For the text-containing cell, return its midpoint in (x, y) coordinate format. 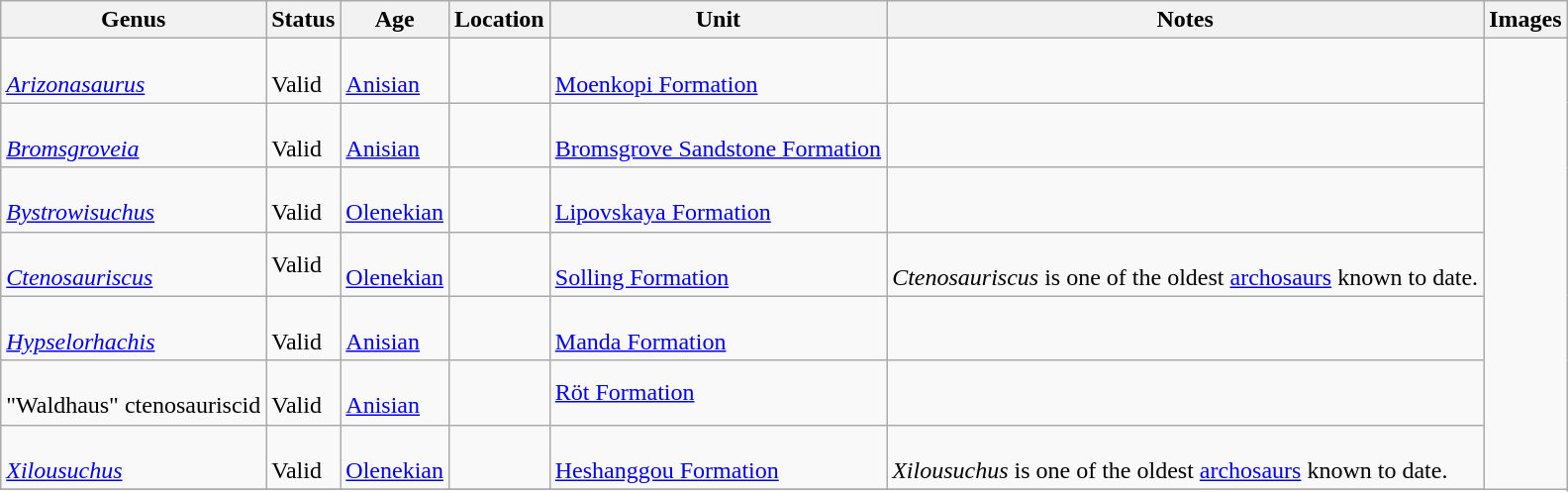
Bromsgroveia (134, 135)
"Waldhaus" ctenosauriscid (134, 392)
Genus (134, 20)
Manda Formation (718, 329)
Xilousuchus is one of the oldest archosaurs known to date. (1186, 457)
Bystrowisuchus (134, 200)
Notes (1186, 20)
Solling Formation (718, 263)
Location (500, 20)
Röt Formation (718, 392)
Age (395, 20)
Lipovskaya Formation (718, 200)
Moenkopi Formation (718, 71)
Status (303, 20)
Arizonasaurus (134, 71)
Ctenosauriscus (134, 263)
Xilousuchus (134, 457)
Images (1525, 20)
Ctenosauriscus is one of the oldest archosaurs known to date. (1186, 263)
Bromsgrove Sandstone Formation (718, 135)
Hypselorhachis (134, 329)
Heshanggou Formation (718, 457)
Unit (718, 20)
